Search for the cell housing the specified text and yield its (x, y) center coordinate. 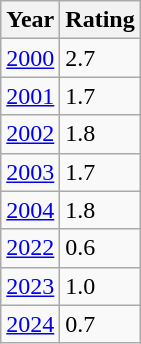
2004 (30, 210)
Rating (100, 20)
2003 (30, 172)
2001 (30, 96)
2002 (30, 134)
2000 (30, 58)
Year (30, 20)
2024 (30, 324)
1.0 (100, 286)
2.7 (100, 58)
2022 (30, 248)
0.7 (100, 324)
2023 (30, 286)
0.6 (100, 248)
